Identify which cell holds the provided text, then report its [X, Y] central coordinate. 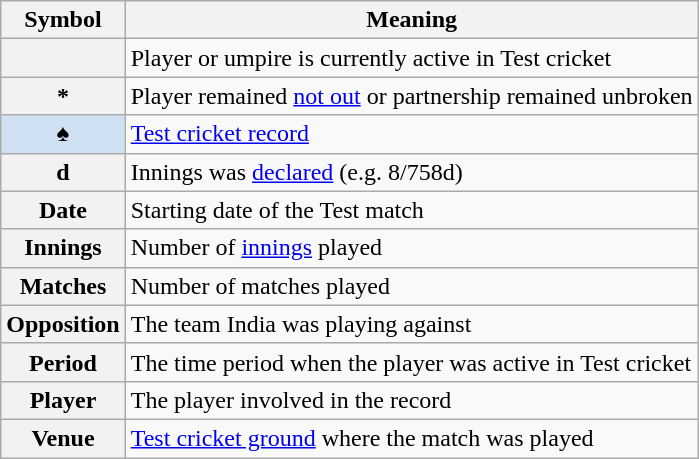
Number of innings played [412, 248]
Meaning [412, 20]
d [63, 172]
Venue [63, 438]
Player [63, 400]
Matches [63, 286]
Innings [63, 248]
Period [63, 362]
Test cricket ground where the match was played [412, 438]
Innings was declared (e.g. 8/758d) [412, 172]
Symbol [63, 20]
The team India was playing against [412, 324]
Date [63, 210]
Starting date of the Test match [412, 210]
Number of matches played [412, 286]
♠ [63, 134]
Test cricket record [412, 134]
Player remained not out or partnership remained unbroken [412, 96]
The player involved in the record [412, 400]
The time period when the player was active in Test cricket [412, 362]
* [63, 96]
Player or umpire is currently active in Test cricket [412, 58]
Opposition [63, 324]
